Scan for the cell matching the given text and deliver its [X, Y] coordinate at center. 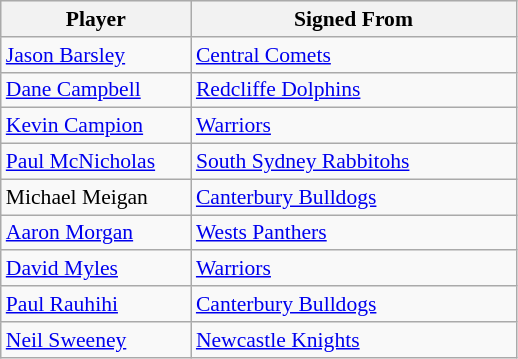
Jason Barsley [96, 55]
Michael Meigan [96, 197]
Redcliffe Dolphins [354, 90]
Dane Campbell [96, 90]
South Sydney Rabbitohs [354, 162]
Signed From [354, 19]
Wests Panthers [354, 233]
Aaron Morgan [96, 233]
Neil Sweeney [96, 340]
Paul Rauhihi [96, 304]
David Myles [96, 269]
Newcastle Knights [354, 340]
Player [96, 19]
Paul McNicholas [96, 162]
Central Comets [354, 55]
Kevin Campion [96, 126]
